Pinpoint the cell where the given text exists, returning its (X, Y) midpoint coordinate. 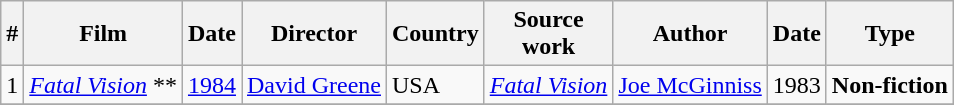
1984 (212, 85)
1 (12, 85)
1983 (796, 85)
Fatal Vision (548, 85)
Director (314, 34)
Sourcework (548, 34)
Non-fiction (890, 85)
David Greene (314, 85)
Fatal Vision ** (104, 85)
# (12, 34)
Joe McGinniss (690, 85)
Country (436, 34)
USA (436, 85)
Author (690, 34)
Type (890, 34)
Film (104, 34)
